Search for the cell housing the specified text and yield its (x, y) center coordinate. 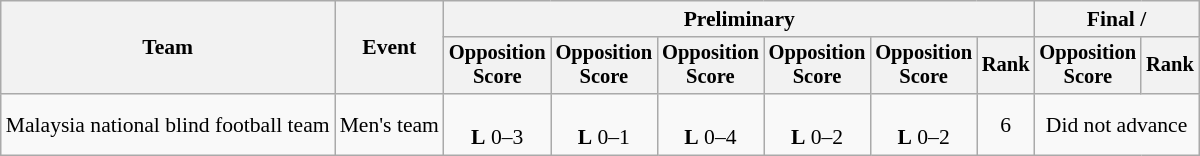
L 0–3 (498, 124)
Men's team (390, 124)
L 0–4 (710, 124)
Event (390, 48)
6 (1006, 124)
Did not advance (1116, 124)
L 0–1 (604, 124)
Team (168, 48)
Final / (1116, 19)
Malaysia national blind football team (168, 124)
Preliminary (740, 19)
